Return (X, Y) of the center of cell containing provided text 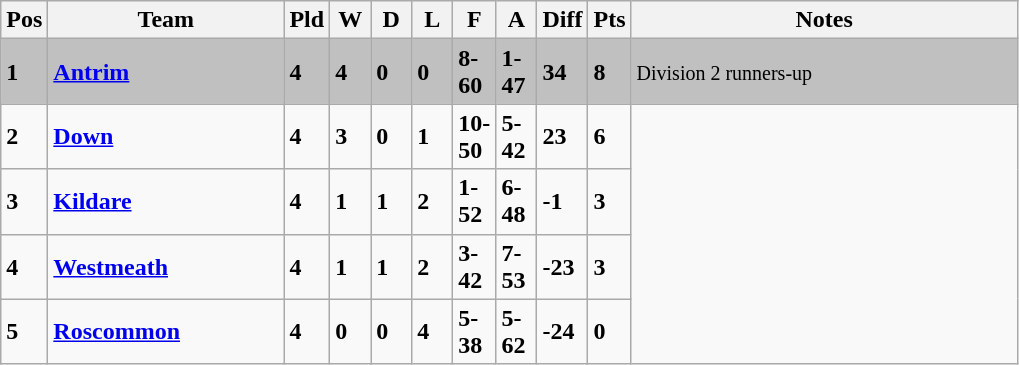
10-50 (474, 136)
5-42 (516, 136)
-24 (562, 332)
Kildare (166, 202)
8-60 (474, 72)
3-42 (474, 266)
Westmeath (166, 266)
1-47 (516, 72)
Pts (610, 20)
Roscommon (166, 332)
-1 (562, 202)
Team (166, 20)
5-38 (474, 332)
L (432, 20)
-23 (562, 266)
Antrim (166, 72)
A (516, 20)
23 (562, 136)
5 (24, 332)
34 (562, 72)
8 (610, 72)
Notes (824, 20)
7-53 (516, 266)
5-62 (516, 332)
1-52 (474, 202)
Pld (307, 20)
Diff (562, 20)
D (392, 20)
Division 2 runners-up (824, 72)
Down (166, 136)
Pos (24, 20)
F (474, 20)
6-48 (516, 202)
6 (610, 136)
W (350, 20)
